Pinpoint the cell where the given text exists, returning its (x, y) midpoint coordinate. 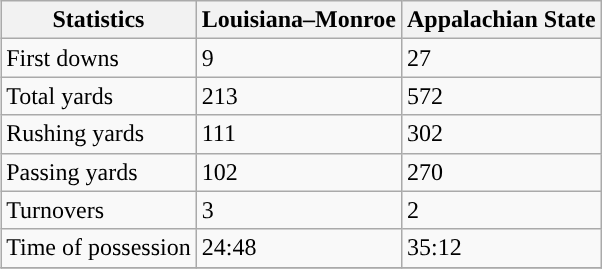
Appalachian State (501, 20)
Time of possession (99, 248)
213 (298, 96)
2 (501, 210)
102 (298, 172)
572 (501, 96)
270 (501, 172)
302 (501, 134)
Louisiana–Monroe (298, 20)
Total yards (99, 96)
35:12 (501, 248)
3 (298, 210)
First downs (99, 58)
Turnovers (99, 210)
Rushing yards (99, 134)
Statistics (99, 20)
Passing yards (99, 172)
111 (298, 134)
9 (298, 58)
24:48 (298, 248)
27 (501, 58)
